Identify which cell holds the provided text, then report its (X, Y) central coordinate. 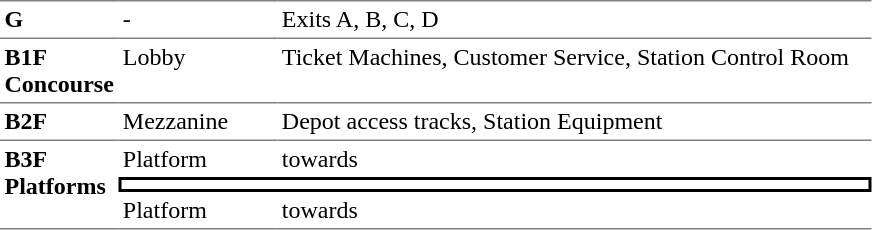
B2F (59, 123)
Ticket Machines, Customer Service, Station Control Room (574, 71)
B1FConcourse (59, 71)
Mezzanine (198, 123)
B3FPlatforms (59, 185)
- (198, 19)
Depot access tracks, Station Equipment (574, 123)
G (59, 19)
Exits A, B, C, D (574, 19)
Lobby (198, 71)
